Determine the (X, Y) coordinate at the center of the cell enclosing the given text.  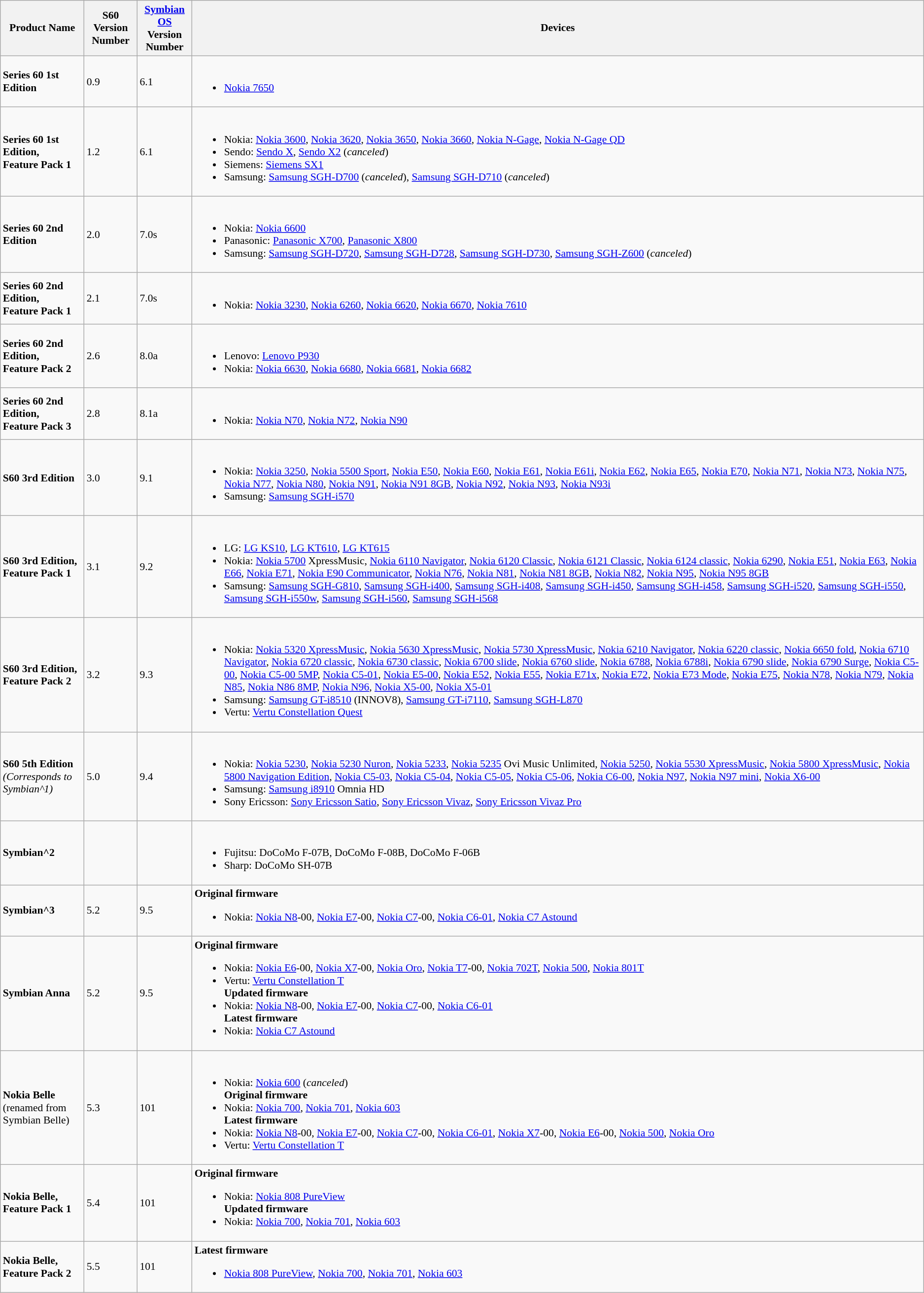
Nokia Belle(renamed from Symbian Belle) (42, 1108)
9.3 (165, 675)
2.6 (111, 356)
S60Version Number (111, 28)
Nokia: Nokia N70, Nokia N72, Nokia N90 (558, 414)
S60 3rd Edition,Feature Pack 2 (42, 675)
2.0 (111, 235)
3.2 (111, 675)
Original firmwareNokia: Nokia N8-00, Nokia E7-00, Nokia C7-00, Nokia C6-01, Nokia C7 Astound (558, 911)
Symbian Anna (42, 993)
9.2 (165, 567)
5.3 (111, 1108)
Fujitsu: DoCoMo F-07B, DoCoMo F-08B, DoCoMo F-06BSharp: DoCoMo SH-07B (558, 853)
S60 3rd Edition,Feature Pack 1 (42, 567)
Symbian OSVersion Number (165, 28)
Series 60 2nd Edition,Feature Pack 3 (42, 414)
8.0a (165, 356)
3.0 (111, 478)
Lenovo: Lenovo P930Nokia: Nokia 6630, Nokia 6680, Nokia 6681, Nokia 6682 (558, 356)
Symbian^2 (42, 853)
Nokia Belle,Feature Pack 1 (42, 1203)
S60 5th Edition(Corresponds to Symbian^1) (42, 777)
2.1 (111, 299)
5.4 (111, 1203)
Nokia: Nokia 6600Panasonic: Panasonic X700, Panasonic X800Samsung: Samsung SGH-D720, Samsung SGH-D728, Samsung SGH-D730, Samsung SGH-Z600 (canceled) (558, 235)
Nokia: Nokia 3230, Nokia 6260, Nokia 6620, Nokia 6670, Nokia 7610 (558, 299)
Series 60 2nd Edition,Feature Pack 1 (42, 299)
Latest firmwareNokia 808 PureView, Nokia 700, Nokia 701, Nokia 603 (558, 1267)
8.1a (165, 414)
Series 60 2nd Edition,Feature Pack 2 (42, 356)
Devices (558, 28)
2.8 (111, 414)
Original firmwareNokia: Nokia 808 PureViewUpdated firmwareNokia: Nokia 700, Nokia 701, Nokia 603 (558, 1203)
0.9 (111, 81)
Nokia 7650 (558, 81)
Series 60 1st Edition,Feature Pack 1 (42, 152)
9.4 (165, 777)
S60 3rd Edition (42, 478)
5.5 (111, 1267)
Series 60 2nd Edition (42, 235)
Product Name (42, 28)
9.1 (165, 478)
3.1 (111, 567)
Series 60 1st Edition (42, 81)
1.2 (111, 152)
Nokia Belle,Feature Pack 2 (42, 1267)
Symbian^3 (42, 911)
5.0 (111, 777)
